Output the [x, y] coordinate of the center of the cell containing the given text.  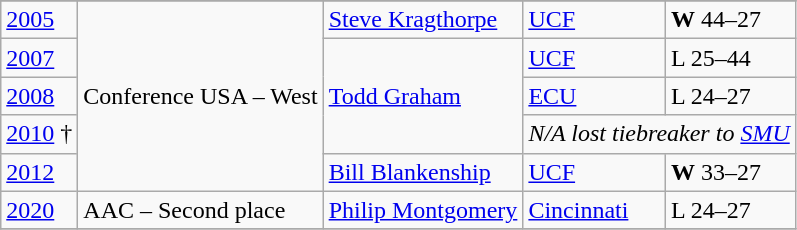
2005 [40, 20]
N/A lost tiebreaker to SMU [659, 134]
Todd Graham [423, 96]
Conference USA – West [200, 96]
AAC – Second place [200, 210]
2012 [40, 172]
Bill Blankenship [423, 172]
W 44–27 [730, 20]
2007 [40, 58]
Philip Montgomery [423, 210]
Cincinnati [594, 210]
2010 † [40, 134]
W 33–27 [730, 172]
2020 [40, 210]
L 25–44 [730, 58]
ECU [594, 96]
Steve Kragthorpe [423, 20]
2008 [40, 96]
